Return the (x, y) coordinate for the center point of the cell that contains the specified text.  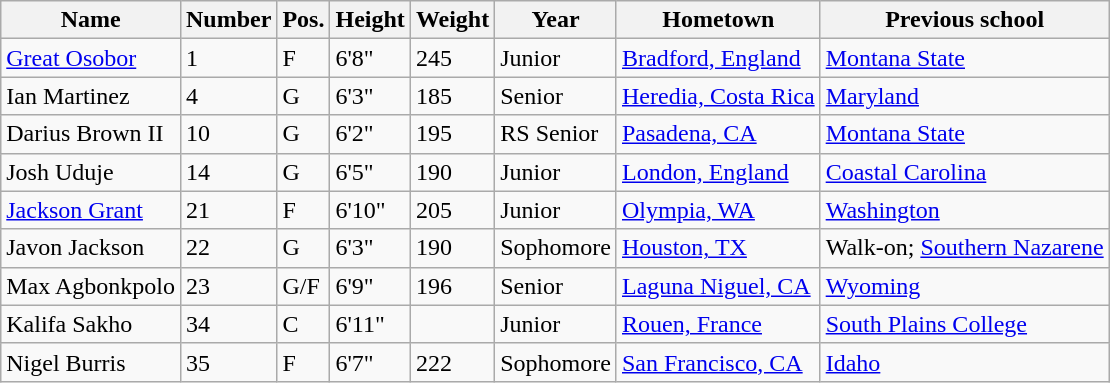
Hometown (718, 20)
6'11" (370, 324)
Kalifa Sakho (91, 324)
Javon Jackson (91, 248)
Previous school (964, 20)
195 (452, 134)
G/F (304, 286)
Great Osobor (91, 58)
Nigel Burris (91, 362)
Pasadena, CA (718, 134)
185 (452, 96)
Height (370, 20)
6'5" (370, 172)
Idaho (964, 362)
Wyoming (964, 286)
6'7" (370, 362)
Josh Uduje (91, 172)
Bradford, England (718, 58)
Ian Martinez (91, 96)
Name (91, 20)
21 (228, 210)
Darius Brown II (91, 134)
22 (228, 248)
Rouen, France (718, 324)
23 (228, 286)
34 (228, 324)
C (304, 324)
245 (452, 58)
222 (452, 362)
London, England (718, 172)
Maryland (964, 96)
Coastal Carolina (964, 172)
10 (228, 134)
4 (228, 96)
Weight (452, 20)
1 (228, 58)
Heredia, Costa Rica (718, 96)
6'10" (370, 210)
Olympia, WA (718, 210)
Laguna Niguel, CA (718, 286)
6'8" (370, 58)
RS Senior (556, 134)
South Plains College (964, 324)
Year (556, 20)
Max Agbonkpolo (91, 286)
14 (228, 172)
196 (452, 286)
6'9" (370, 286)
Houston, TX (718, 248)
Jackson Grant (91, 210)
Walk-on; Southern Nazarene (964, 248)
Pos. (304, 20)
Washington (964, 210)
San Francisco, CA (718, 362)
35 (228, 362)
205 (452, 210)
Number (228, 20)
6'2" (370, 134)
